Locate the cell with the specified text and output its (X, Y) center coordinate. 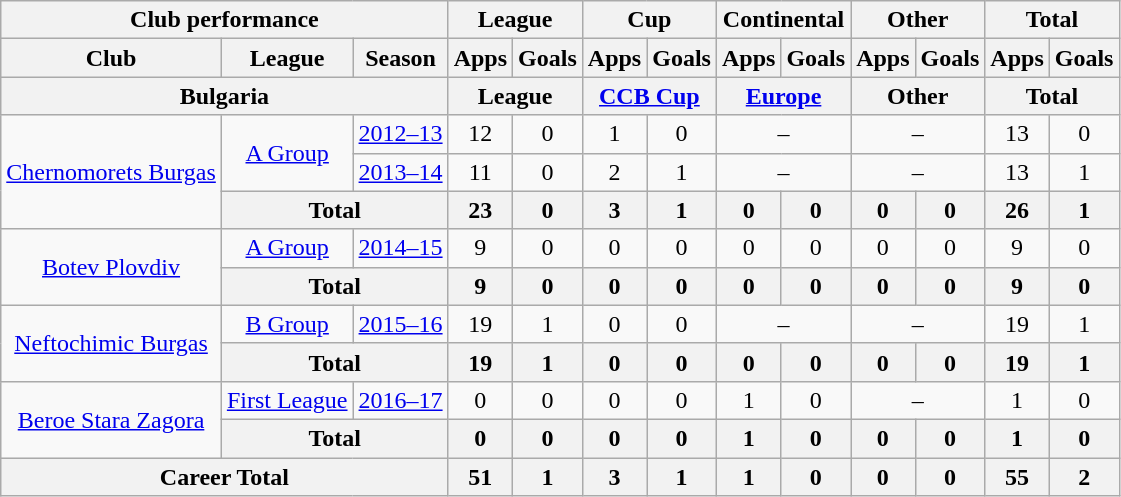
Botev Plovdiv (112, 267)
51 (480, 477)
Club performance (224, 20)
Neftochimic Burgas (112, 343)
11 (480, 172)
Europe (783, 96)
Cup (649, 20)
Club (112, 58)
B Group (287, 324)
2013–14 (400, 172)
First League (287, 400)
Continental (783, 20)
Beroe Stara Zagora (112, 419)
Season (400, 58)
23 (480, 210)
CCB Cup (649, 96)
Bulgaria (224, 96)
55 (1017, 477)
26 (1017, 210)
2016–17 (400, 400)
2014–15 (400, 248)
2012–13 (400, 134)
2015–16 (400, 324)
Chernomorets Burgas (112, 172)
12 (480, 134)
Career Total (224, 477)
